Find where the given text appears and provide that cell's center as (x, y) coordinate. 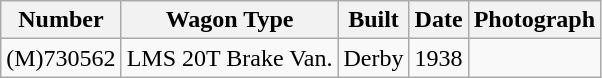
LMS 20T Brake Van. (230, 58)
1938 (438, 58)
Photograph (534, 20)
Derby (374, 58)
Wagon Type (230, 20)
Number (61, 20)
(M)730562 (61, 58)
Built (374, 20)
Date (438, 20)
